Scan for the cell matching the given text and deliver its (x, y) coordinate at center. 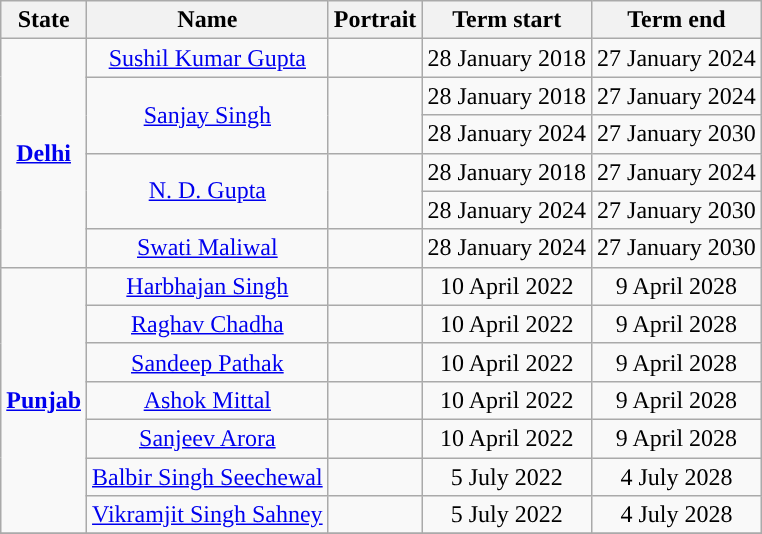
Harbhajan Singh (208, 286)
Swati Maliwal (208, 248)
Term start (507, 20)
Balbir Singh Seechewal (208, 477)
Vikramjit Singh Sahney (208, 515)
Name (208, 20)
N. D. Gupta (208, 191)
Delhi (44, 153)
State (44, 20)
Punjab (44, 400)
Sanjay Singh (208, 115)
Sandeep Pathak (208, 362)
Sushil Kumar Gupta (208, 58)
Raghav Chadha (208, 324)
Sanjeev Arora (208, 438)
Ashok Mittal (208, 400)
Term end (677, 20)
Portrait (375, 20)
